Detect which cell encompasses the target text, then output its [x, y] center coordinate. 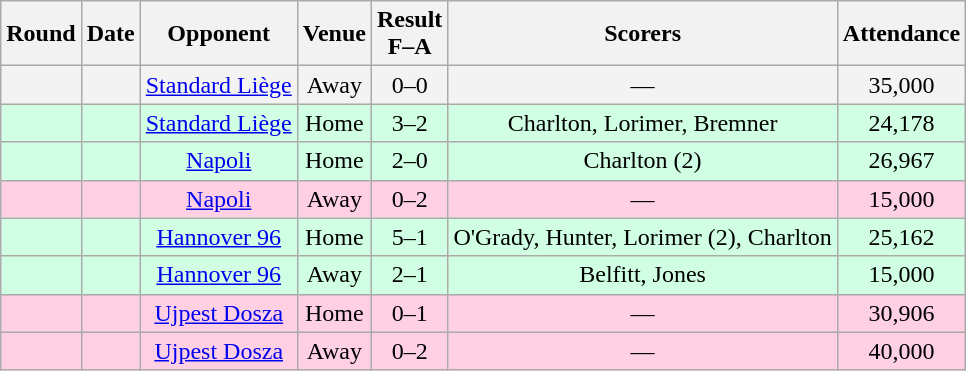
Opponent [218, 34]
30,906 [901, 313]
Charlton, Lorimer, Bremner [642, 123]
O'Grady, Hunter, Lorimer (2), Charlton [642, 237]
2–0 [409, 161]
0–1 [409, 313]
5–1 [409, 237]
3–2 [409, 123]
Charlton (2) [642, 161]
ResultF–A [409, 34]
Attendance [901, 34]
0–0 [409, 85]
Scorers [642, 34]
24,178 [901, 123]
Belfitt, Jones [642, 275]
35,000 [901, 85]
26,967 [901, 161]
2–1 [409, 275]
Date [110, 34]
Venue [334, 34]
40,000 [901, 351]
25,162 [901, 237]
Round [41, 34]
